From the cell containing the given text, extract its center point as (X, Y) coordinate. 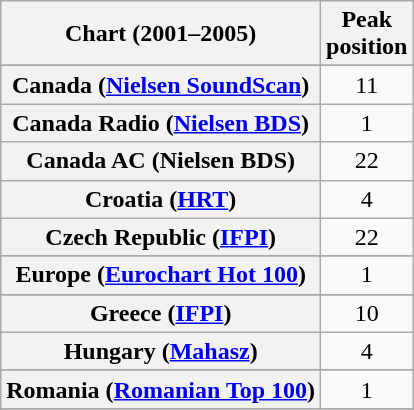
Canada Radio (Nielsen BDS) (161, 123)
Czech Republic (IFPI) (161, 237)
Hungary (Mahasz) (161, 351)
Chart (2001–2005) (161, 34)
Romania (Romanian Top 100) (161, 389)
Canada AC (Nielsen BDS) (161, 161)
11 (367, 85)
Canada (Nielsen SoundScan) (161, 85)
10 (367, 313)
Peakposition (367, 34)
Europe (Eurochart Hot 100) (161, 275)
Croatia (HRT) (161, 199)
Greece (IFPI) (161, 313)
